Output the (x, y) coordinate of the center of the cell containing the given text.  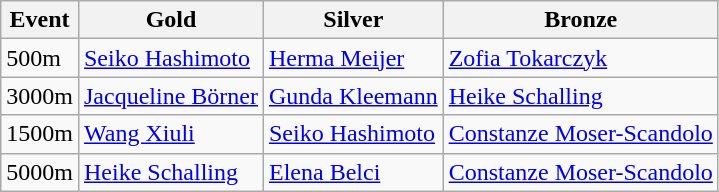
5000m (40, 172)
1500m (40, 134)
3000m (40, 96)
Gunda Kleemann (353, 96)
Bronze (580, 20)
500m (40, 58)
Gold (170, 20)
Event (40, 20)
Elena Belci (353, 172)
Zofia Tokarczyk (580, 58)
Silver (353, 20)
Wang Xiuli (170, 134)
Herma Meijer (353, 58)
Jacqueline Börner (170, 96)
